Identify which cell holds the provided text, then report its [X, Y] central coordinate. 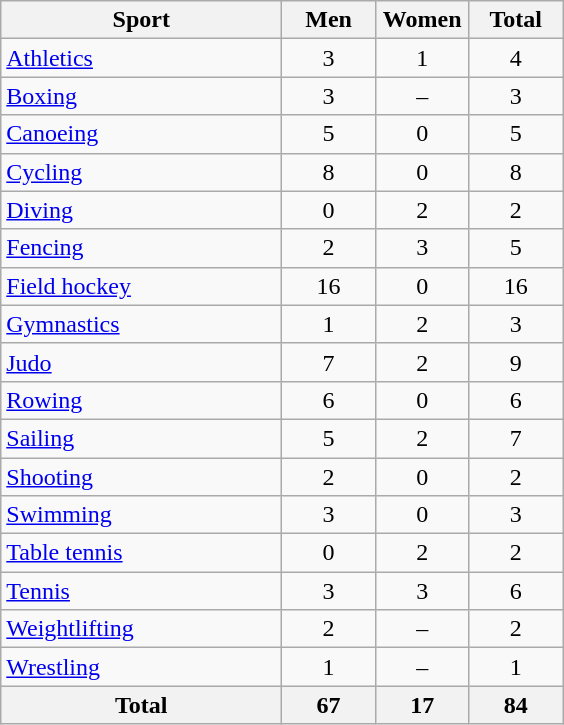
Field hockey [142, 286]
Men [329, 20]
Sport [142, 20]
67 [329, 705]
9 [516, 362]
Rowing [142, 400]
Canoeing [142, 134]
Boxing [142, 96]
84 [516, 705]
Women [422, 20]
Table tennis [142, 553]
Swimming [142, 515]
Judo [142, 362]
Cycling [142, 172]
Wrestling [142, 667]
Tennis [142, 591]
Fencing [142, 248]
Weightlifting [142, 629]
Diving [142, 210]
Gymnastics [142, 324]
Shooting [142, 477]
Athletics [142, 58]
4 [516, 58]
Sailing [142, 438]
17 [422, 705]
